For the text-containing cell, return its midpoint in [X, Y] coordinate format. 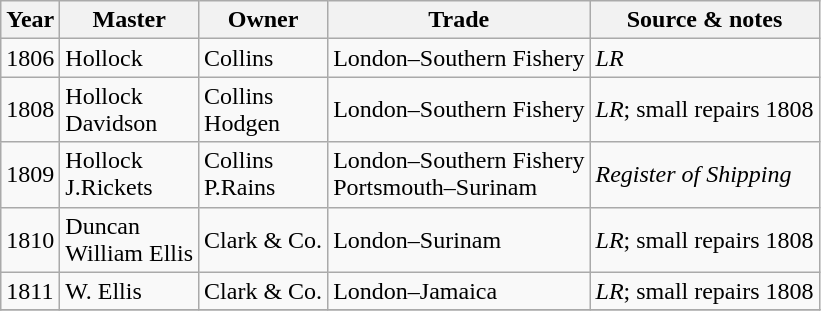
Hollock [130, 58]
Register of Shipping [704, 174]
London–Jamaica [459, 291]
Owner [264, 20]
Master [130, 20]
CollinsP.Rains [264, 174]
HollockDavidson [130, 110]
1810 [30, 240]
CollinsHodgen [264, 110]
London–Southern FisheryPortsmouth–Surinam [459, 174]
HollockJ.Rickets [130, 174]
1811 [30, 291]
1808 [30, 110]
1809 [30, 174]
London–Surinam [459, 240]
Collins [264, 58]
W. Ellis [130, 291]
1806 [30, 58]
Year [30, 20]
LR [704, 58]
DuncanWilliam Ellis [130, 240]
Source & notes [704, 20]
Trade [459, 20]
